Extract the (x, y) coordinate from the center of the cell holding the provided text.  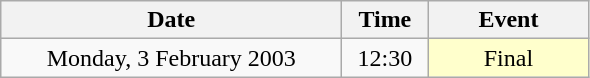
12:30 (385, 58)
Time (385, 20)
Monday, 3 February 2003 (172, 58)
Final (508, 58)
Date (172, 20)
Event (508, 20)
